Search for the cell housing the specified text and yield its (x, y) center coordinate. 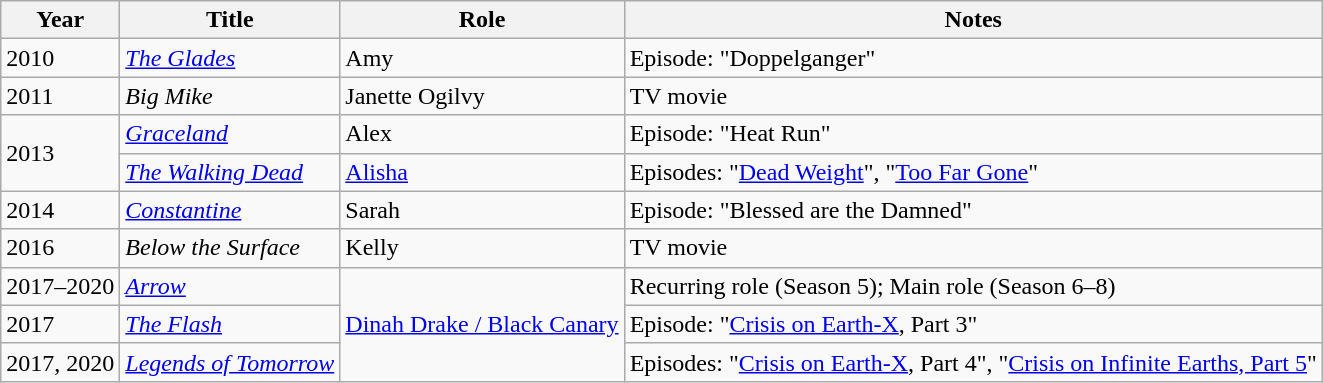
The Walking Dead (230, 172)
Recurring role (Season 5); Main role (Season 6–8) (973, 286)
Alex (482, 134)
Constantine (230, 210)
The Flash (230, 324)
Title (230, 20)
Dinah Drake / Black Canary (482, 324)
2014 (60, 210)
Graceland (230, 134)
The Glades (230, 58)
Arrow (230, 286)
Episode: "Doppelganger" (973, 58)
2017–2020 (60, 286)
Below the Surface (230, 248)
2013 (60, 153)
Year (60, 20)
2010 (60, 58)
Kelly (482, 248)
2017, 2020 (60, 362)
Sarah (482, 210)
Notes (973, 20)
2011 (60, 96)
Episodes: "Crisis on Earth-X, Part 4", "Crisis on Infinite Earths, Part 5" (973, 362)
Episode: "Heat Run" (973, 134)
2016 (60, 248)
Episode: "Crisis on Earth-X, Part 3" (973, 324)
Alisha (482, 172)
2017 (60, 324)
Janette Ogilvy (482, 96)
Episodes: "Dead Weight", "Too Far Gone" (973, 172)
Role (482, 20)
Big Mike (230, 96)
Episode: "Blessed are the Damned" (973, 210)
Amy (482, 58)
Legends of Tomorrow (230, 362)
